Find where the given text appears and provide that cell's center as [X, Y] coordinate. 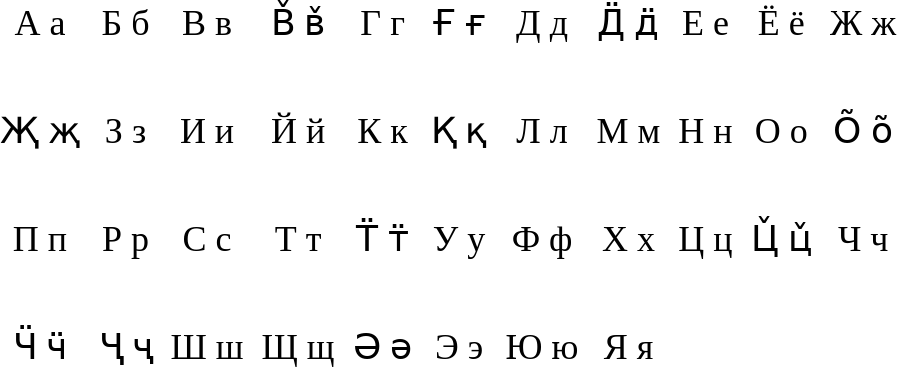
Й й [298, 130]
Х х [628, 238]
У у [459, 238]
З з [126, 130]
Т т [298, 238]
Қ қ [459, 130]
Ф ф [542, 238]
М м [628, 130]
О о [781, 130]
С с [207, 238]
Ц ц [706, 238]
Р р [126, 238]
Ц̌ ц̌ [781, 238]
Л л [542, 130]
И и [207, 130]
К к [382, 130]
Т̈ т̈ [382, 238]
Н н [706, 130]
